Provide the [X, Y] coordinate of the cell's center where the given text is located.  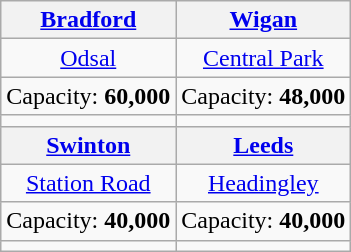
Swinton [88, 145]
Central Park [264, 58]
Odsal [88, 58]
Capacity: 48,000 [264, 96]
Headingley [264, 183]
Leeds [264, 145]
Wigan [264, 20]
Station Road [88, 183]
Bradford [88, 20]
Capacity: 60,000 [88, 96]
